From the cell containing the given text, extract its center point as (x, y) coordinate. 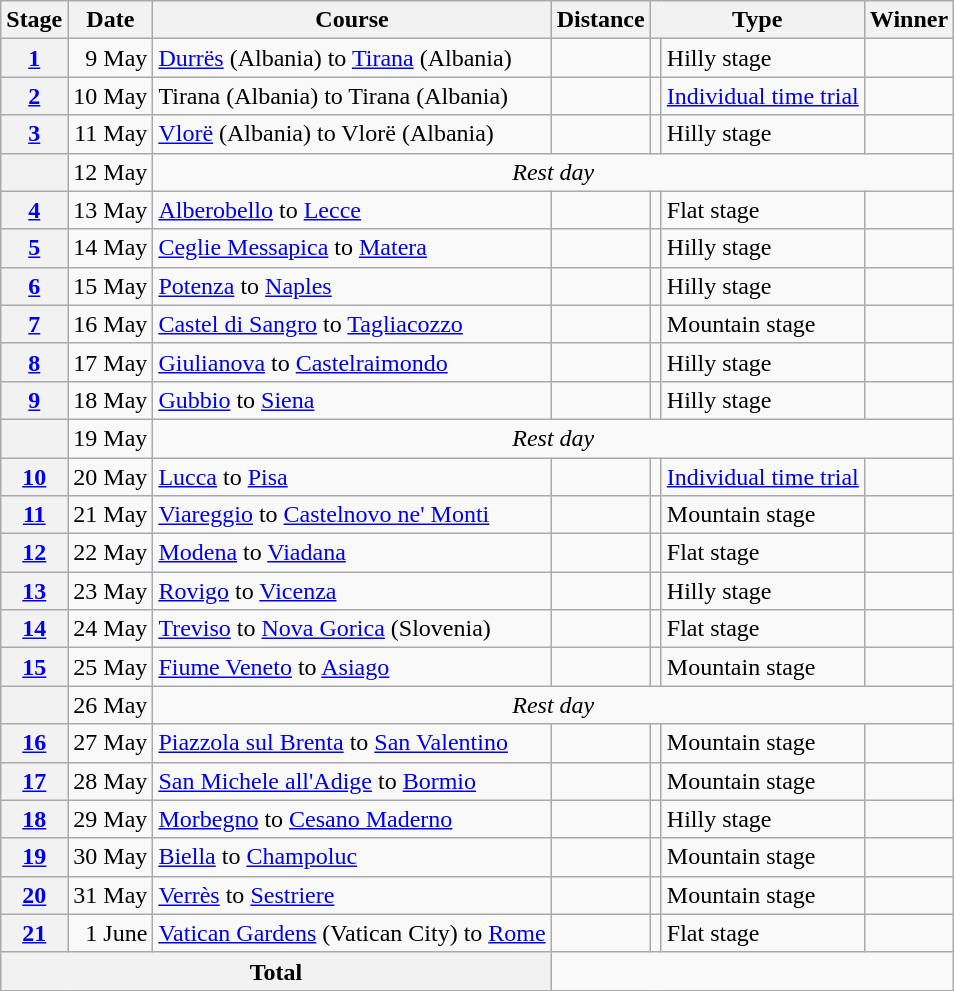
Giulianova to Castelraimondo (352, 362)
25 May (110, 667)
Vatican Gardens (Vatican City) to Rome (352, 933)
1 (34, 58)
20 (34, 895)
16 (34, 743)
18 May (110, 400)
12 May (110, 172)
11 (34, 515)
4 (34, 210)
Potenza to Naples (352, 286)
Date (110, 20)
15 (34, 667)
27 May (110, 743)
10 (34, 477)
8 (34, 362)
Alberobello to Lecce (352, 210)
30 May (110, 857)
21 May (110, 515)
23 May (110, 591)
19 (34, 857)
11 May (110, 134)
26 May (110, 705)
2 (34, 96)
29 May (110, 819)
San Michele all'Adige to Bormio (352, 781)
22 May (110, 553)
9 (34, 400)
Stage (34, 20)
16 May (110, 324)
Morbegno to Cesano Maderno (352, 819)
Biella to Champoluc (352, 857)
17 (34, 781)
Rovigo to Vicenza (352, 591)
12 (34, 553)
Type (757, 20)
Durrës (Albania) to Tirana (Albania) (352, 58)
Winner (908, 20)
19 May (110, 438)
13 (34, 591)
Vlorë (Albania) to Vlorë (Albania) (352, 134)
Viareggio to Castelnovo ne' Monti (352, 515)
28 May (110, 781)
24 May (110, 629)
21 (34, 933)
14 (34, 629)
9 May (110, 58)
20 May (110, 477)
Gubbio to Siena (352, 400)
Lucca to Pisa (352, 477)
13 May (110, 210)
7 (34, 324)
Treviso to Nova Gorica (Slovenia) (352, 629)
17 May (110, 362)
Ceglie Messapica to Matera (352, 248)
31 May (110, 895)
Castel di Sangro to Tagliacozzo (352, 324)
Total (276, 971)
Distance (600, 20)
Modena to Viadana (352, 553)
3 (34, 134)
15 May (110, 286)
14 May (110, 248)
18 (34, 819)
1 June (110, 933)
Course (352, 20)
10 May (110, 96)
Piazzola sul Brenta to San Valentino (352, 743)
Verrès to Sestriere (352, 895)
5 (34, 248)
Tirana (Albania) to Tirana (Albania) (352, 96)
6 (34, 286)
Fiume Veneto to Asiago (352, 667)
